Search for the cell housing the specified text and yield its [x, y] center coordinate. 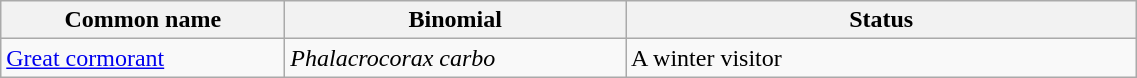
A winter visitor [882, 58]
Great cormorant [143, 58]
Status [882, 20]
Common name [143, 20]
Phalacrocorax carbo [456, 58]
Binomial [456, 20]
